Provide the [X, Y] coordinate of the cell's center where the given text is located.  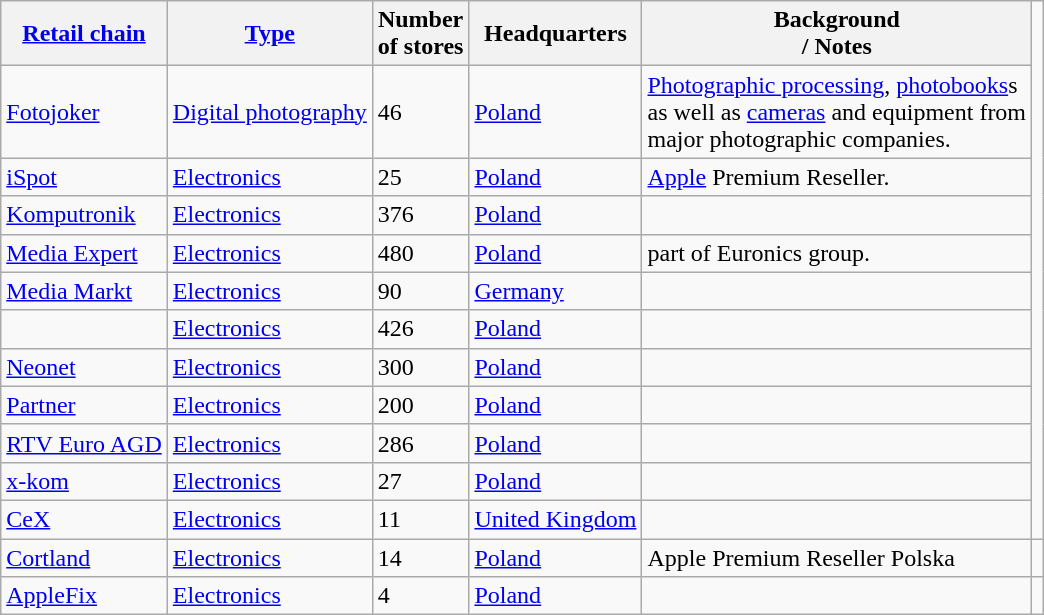
United Kingdom [556, 519]
Photographic processing, photobookss as well as cameras and equipment from major photographic companies. [837, 112]
Komputronik [84, 215]
Headquarters [556, 34]
Neonet [84, 367]
CeX [84, 519]
Numberof stores [420, 34]
Retail chain [84, 34]
Apple Premium Reseller. [837, 177]
Apple Premium Reseller Polska [837, 557]
AppleFix [84, 596]
Media Expert [84, 253]
Fotojoker [84, 112]
iSpot [84, 177]
Cortland [84, 557]
426 [420, 329]
376 [420, 215]
286 [420, 443]
46 [420, 112]
Type [270, 34]
x-kom [84, 481]
27 [420, 481]
300 [420, 367]
part of Euronics group. [837, 253]
4 [420, 596]
200 [420, 405]
Partner [84, 405]
Media Markt [84, 291]
14 [420, 557]
Germany [556, 291]
RTV Euro AGD [84, 443]
480 [420, 253]
Background/ Notes [837, 34]
25 [420, 177]
11 [420, 519]
Digital photography [270, 112]
90 [420, 291]
